Return the [X, Y] coordinate for the center point of the cell that contains the specified text.  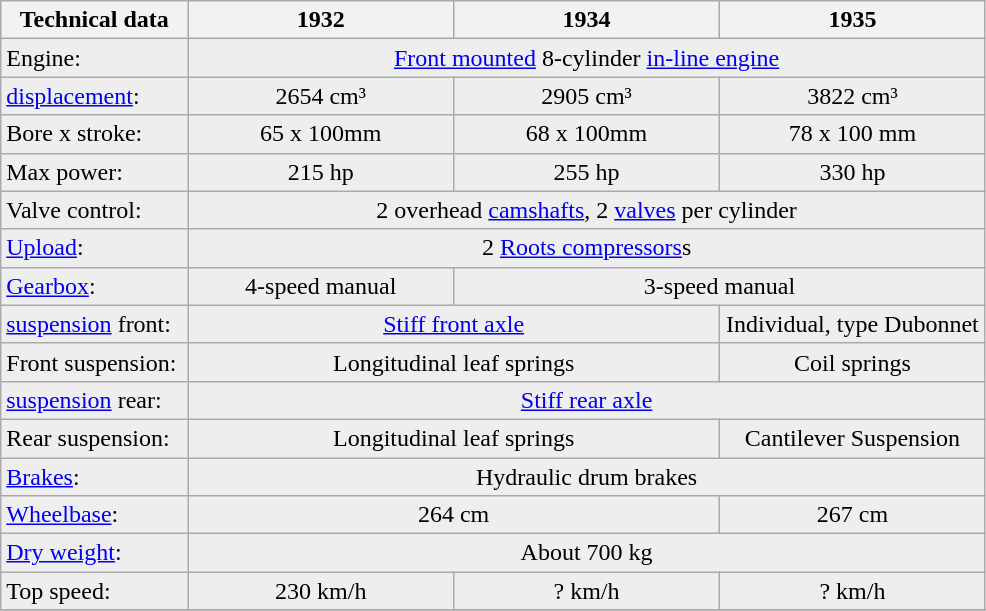
264 cm [454, 515]
78 x 100 mm [852, 134]
suspension rear: [94, 400]
1935 [852, 20]
Max power: [94, 172]
Individual, type Dubonnet [852, 324]
Stiff front axle [454, 324]
1932 [321, 20]
2654 cm³ [321, 96]
Technical data [94, 20]
Cantilever Suspension [852, 438]
2 overhead camshafts, 2 valves per cylinder [587, 210]
Brakes: [94, 477]
1934 [587, 20]
About 700 kg [587, 553]
Hydraulic drum brakes [587, 477]
Top speed: [94, 591]
230 km/h [321, 591]
Stiff rear axle [587, 400]
2 Roots compressorss [587, 248]
3-speed manual [720, 286]
Engine: [94, 58]
Dry weight: [94, 553]
suspension front: [94, 324]
Front suspension: [94, 362]
Bore x stroke: [94, 134]
2905 cm³ [587, 96]
Front mounted 8-cylinder in-line engine [587, 58]
Coil springs [852, 362]
65 x 100mm [321, 134]
330 hp [852, 172]
267 cm [852, 515]
Rear suspension: [94, 438]
Upload: [94, 248]
3822 cm³ [852, 96]
displacement: [94, 96]
255 hp [587, 172]
68 x 100mm [587, 134]
Valve control: [94, 210]
Wheelbase: [94, 515]
4-speed manual [321, 286]
Gearbox: [94, 286]
215 hp [321, 172]
